Identify which cell holds the provided text, then report its [x, y] central coordinate. 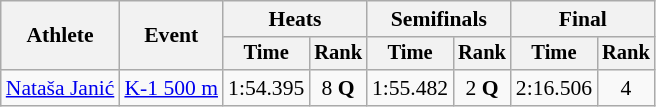
Heats [295, 19]
8 Q [338, 88]
2 Q [482, 88]
Semifinals [439, 19]
1:55.482 [410, 88]
Event [171, 36]
K-1 500 m [171, 88]
Final [583, 19]
Athlete [60, 36]
4 [626, 88]
2:16.506 [554, 88]
1:54.395 [266, 88]
Nataša Janić [60, 88]
